From the cell containing the given text, extract its center point as (X, Y) coordinate. 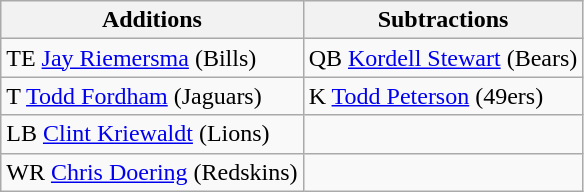
WR Chris Doering (Redskins) (152, 172)
Additions (152, 20)
Subtractions (443, 20)
TE Jay Riemersma (Bills) (152, 58)
T Todd Fordham (Jaguars) (152, 96)
K Todd Peterson (49ers) (443, 96)
LB Clint Kriewaldt (Lions) (152, 134)
QB Kordell Stewart (Bears) (443, 58)
